Search for the cell housing the specified text and yield its [X, Y] center coordinate. 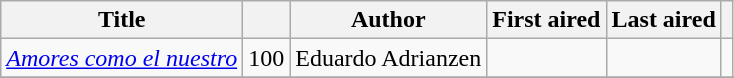
Amores como el nuestro [122, 58]
Title [122, 20]
Last aired [664, 20]
Eduardo Adrianzen [388, 58]
Author [388, 20]
First aired [546, 20]
100 [266, 58]
